Pinpoint the cell where the given text exists, returning its [X, Y] midpoint coordinate. 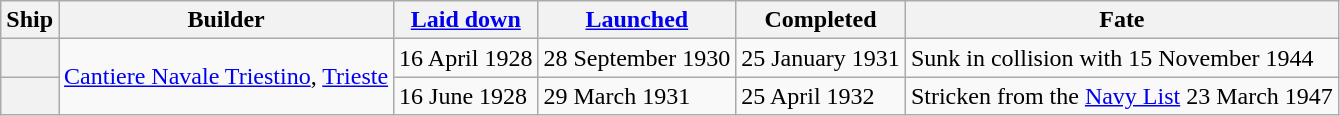
Completed [821, 20]
Sunk in collision with 15 November 1944 [1122, 58]
Laid down [466, 20]
25 January 1931 [821, 58]
Builder [226, 20]
Launched [637, 20]
Ship [30, 20]
16 June 1928 [466, 96]
28 September 1930 [637, 58]
Fate [1122, 20]
Stricken from the Navy List 23 March 1947 [1122, 96]
16 April 1928 [466, 58]
25 April 1932 [821, 96]
Cantiere Navale Triestino, Trieste [226, 77]
29 March 1931 [637, 96]
